Determine the (X, Y) coordinate at the center of the cell enclosing the given text.  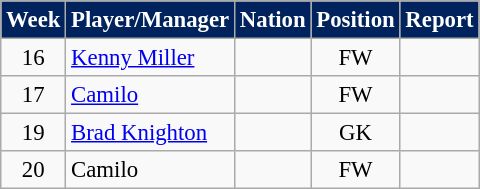
Position (356, 20)
Player/Manager (150, 20)
Week (34, 20)
16 (34, 58)
Report (440, 20)
GK (356, 133)
Nation (273, 20)
Kenny Miller (150, 58)
20 (34, 170)
Brad Knighton (150, 133)
17 (34, 95)
19 (34, 133)
